Locate the cell with the specified text and output its [x, y] center coordinate. 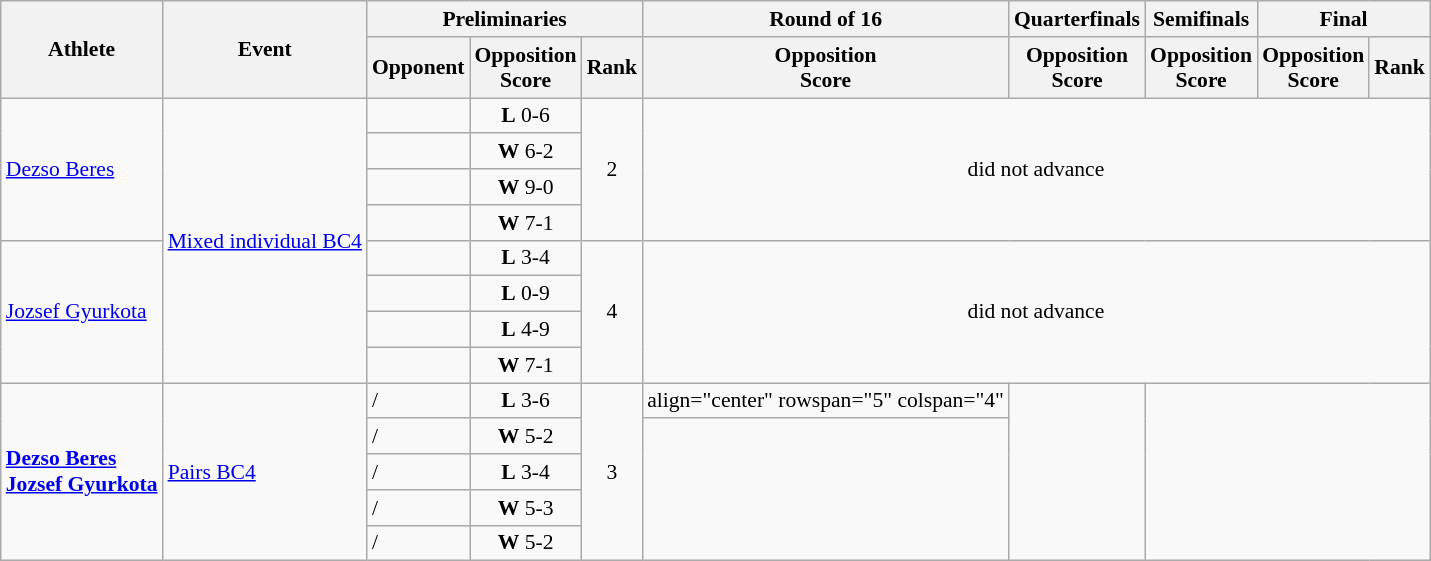
Athlete [82, 50]
4 [612, 311]
Mixed individual BC4 [265, 240]
align="center" rowspan="5" colspan="4" [826, 401]
Dezso Beres [82, 169]
L 4-9 [526, 330]
2 [612, 169]
L 0-9 [526, 294]
W 9-0 [526, 187]
3 [612, 472]
Final [1344, 19]
Jozsef Gyurkota [82, 311]
Semifinals [1201, 19]
Dezso Beres Jozsef Gyurkota [82, 472]
W 6-2 [526, 152]
Event [265, 50]
Opponent [418, 68]
L 3-6 [526, 401]
Quarterfinals [1077, 19]
Pairs BC4 [265, 472]
Preliminaries [504, 19]
L 0-6 [526, 116]
Round of 16 [826, 19]
W 5-3 [526, 508]
